For the text-containing cell, return its midpoint in [x, y] coordinate format. 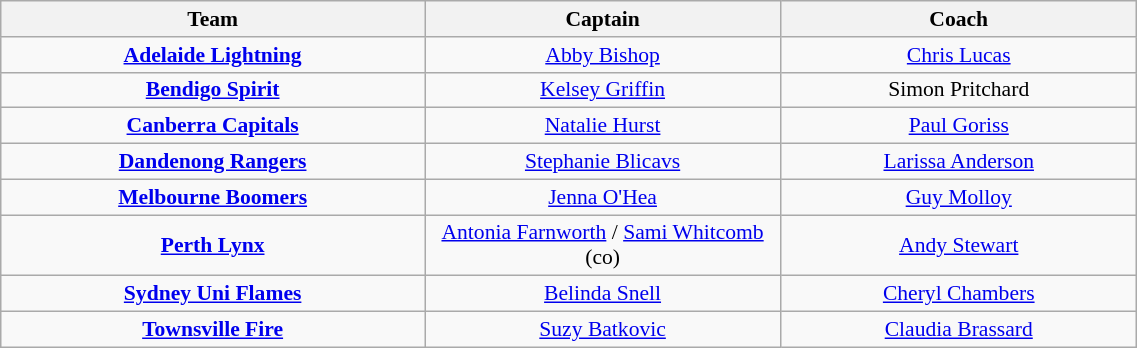
Simon Pritchard [959, 90]
Bendigo Spirit [213, 90]
Kelsey Griffin [602, 90]
Cheryl Chambers [959, 294]
Jenna O'Hea [602, 197]
Melbourne Boomers [213, 197]
Chris Lucas [959, 55]
Paul Goriss [959, 126]
Canberra Capitals [213, 126]
Perth Lynx [213, 246]
Stephanie Blicavs [602, 162]
Townsville Fire [213, 330]
Sydney Uni Flames [213, 294]
Dandenong Rangers [213, 162]
Guy Molloy [959, 197]
Andy Stewart [959, 246]
Adelaide Lightning [213, 55]
Antonia Farnworth / Sami Whitcomb (co) [602, 246]
Suzy Batkovic [602, 330]
Coach [959, 19]
Claudia Brassard [959, 330]
Team [213, 19]
Natalie Hurst [602, 126]
Larissa Anderson [959, 162]
Belinda Snell [602, 294]
Abby Bishop [602, 55]
Captain [602, 19]
